Return [X, Y] of the center of cell containing provided text 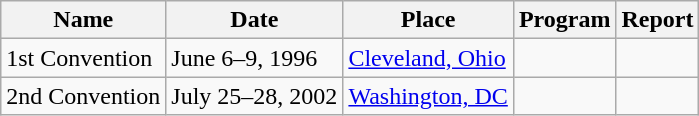
June 6–9, 1996 [254, 58]
July 25–28, 2002 [254, 96]
2nd Convention [84, 96]
Place [428, 20]
Report [658, 20]
Name [84, 20]
Date [254, 20]
Washington, DC [428, 96]
Program [564, 20]
Cleveland, Ohio [428, 58]
1st Convention [84, 58]
